Determine the (X, Y) coordinate at the center of the cell enclosing the given text.  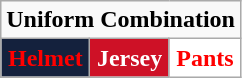
Uniform Combination (121, 20)
Helmet (46, 58)
Jersey (130, 58)
Pants (204, 58)
